Pinpoint the cell where the given text exists, returning its (X, Y) midpoint coordinate. 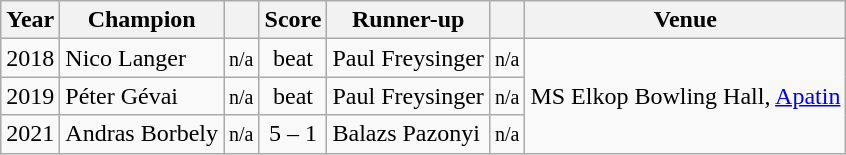
MS Elkop Bowling Hall, Apatin (686, 96)
5 – 1 (293, 134)
Champion (142, 20)
Andras Borbely (142, 134)
2018 (30, 58)
Runner-up (408, 20)
Score (293, 20)
Nico Langer (142, 58)
Venue (686, 20)
Péter Gévai (142, 96)
Balazs Pazonyi (408, 134)
2021 (30, 134)
Year (30, 20)
2019 (30, 96)
